Output the [X, Y] coordinate of the center of the cell containing the given text.  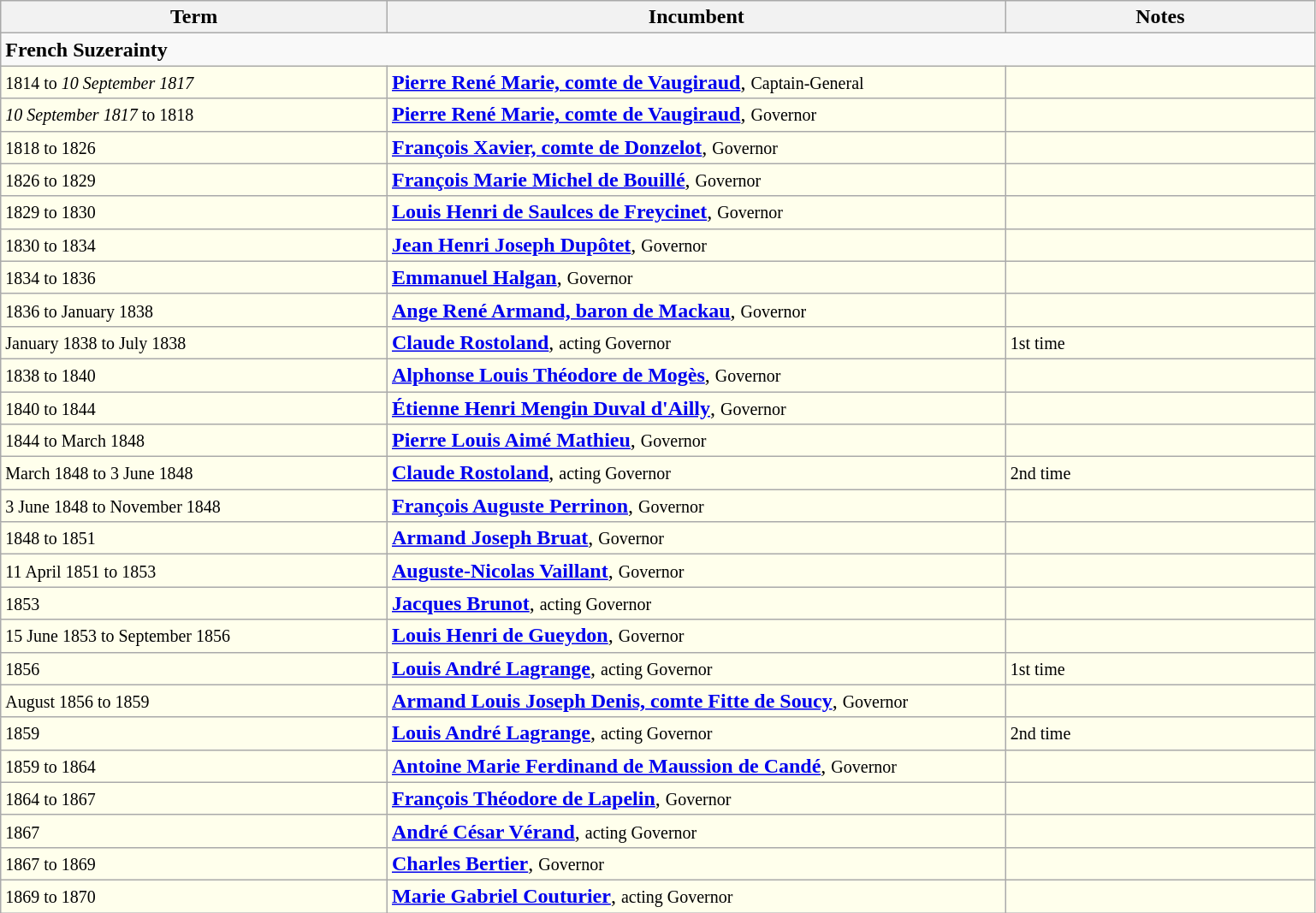
1830 to 1834 [194, 245]
Armand Joseph Bruat, Governor [697, 538]
François Auguste Perrinon, Governor [697, 506]
1844 to March 1848 [194, 441]
Louis Henri de Saulces de Freycinet, Governor [697, 212]
Emmanuel Halgan, Governor [697, 277]
1869 to 1870 [194, 896]
Pierre Louis Aimé Mathieu, Governor [697, 441]
André César Vérand, acting Governor [697, 831]
10 September 1817 to 1818 [194, 115]
François Théodore de Lapelin, Governor [697, 798]
August 1856 to 1859 [194, 701]
Pierre René Marie, comte de Vaugiraud, Captain-General [697, 82]
15 June 1853 to September 1856 [194, 636]
Incumbent [697, 17]
Charles Bertier, Governor [697, 863]
1818 to 1826 [194, 147]
March 1848 to 3 June 1848 [194, 473]
January 1838 to July 1838 [194, 342]
1859 to 1864 [194, 766]
Jean Henri Joseph Dupôtet, Governor [697, 245]
1836 to January 1838 [194, 310]
François Xavier, comte de Donzelot, Governor [697, 147]
François Marie Michel de Bouillé, Governor [697, 180]
1864 to 1867 [194, 798]
1840 to 1844 [194, 408]
Alphonse Louis Théodore de Mogès, Governor [697, 375]
1834 to 1836 [194, 277]
Marie Gabriel Couturier, acting Governor [697, 896]
Louis Henri de Gueydon, Governor [697, 636]
Auguste-Nicolas Vaillant, Governor [697, 571]
1853 [194, 603]
11 April 1851 to 1853 [194, 571]
Notes [1160, 17]
1859 [194, 733]
1826 to 1829 [194, 180]
1867 [194, 831]
Pierre René Marie, comte de Vaugiraud, Governor [697, 115]
1838 to 1840 [194, 375]
Antoine Marie Ferdinand de Maussion de Candé, Governor [697, 766]
Armand Louis Joseph Denis, comte Fitte de Soucy, Governor [697, 701]
1848 to 1851 [194, 538]
1814 to 10 September 1817 [194, 82]
Jacques Brunot, acting Governor [697, 603]
1856 [194, 668]
1829 to 1830 [194, 212]
Ange René Armand, baron de Mackau, Governor [697, 310]
Term [194, 17]
Étienne Henri Mengin Duval d'Ailly, Governor [697, 408]
French Suzerainty [658, 50]
3 June 1848 to November 1848 [194, 506]
1867 to 1869 [194, 863]
